Return (x, y) of the center of cell containing provided text 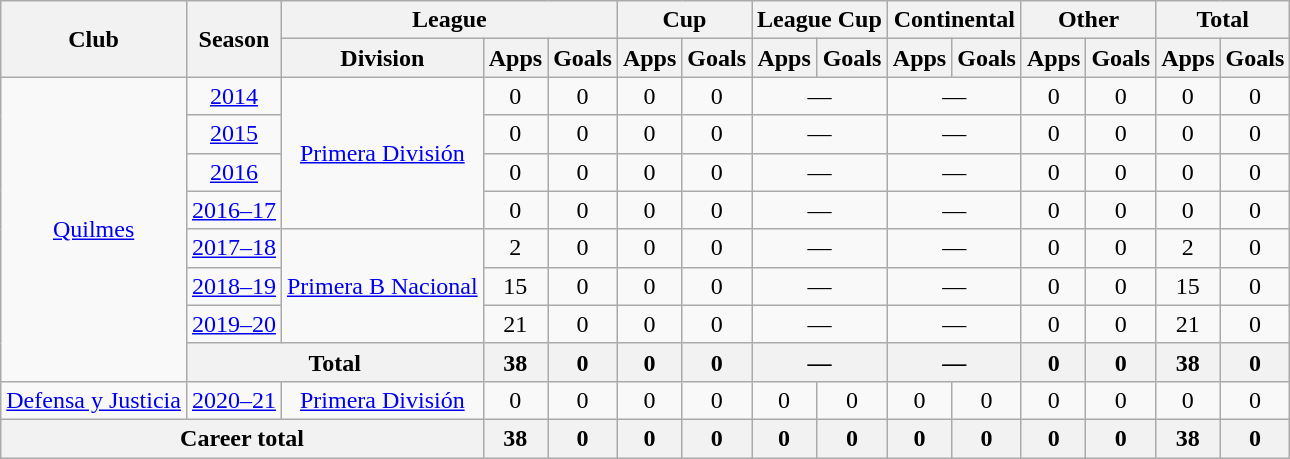
Division (382, 58)
Career total (242, 438)
Club (94, 39)
Season (234, 39)
2018–19 (234, 286)
Other (1088, 20)
League Cup (820, 20)
2019–20 (234, 324)
Cup (684, 20)
League (449, 20)
2020–21 (234, 400)
Continental (954, 20)
2014 (234, 96)
2016 (234, 172)
2016–17 (234, 210)
2017–18 (234, 248)
Quilmes (94, 229)
2015 (234, 134)
Defensa y Justicia (94, 400)
Primera B Nacional (382, 286)
